Provide the [X, Y] coordinate of the cell's center where the given text is located.  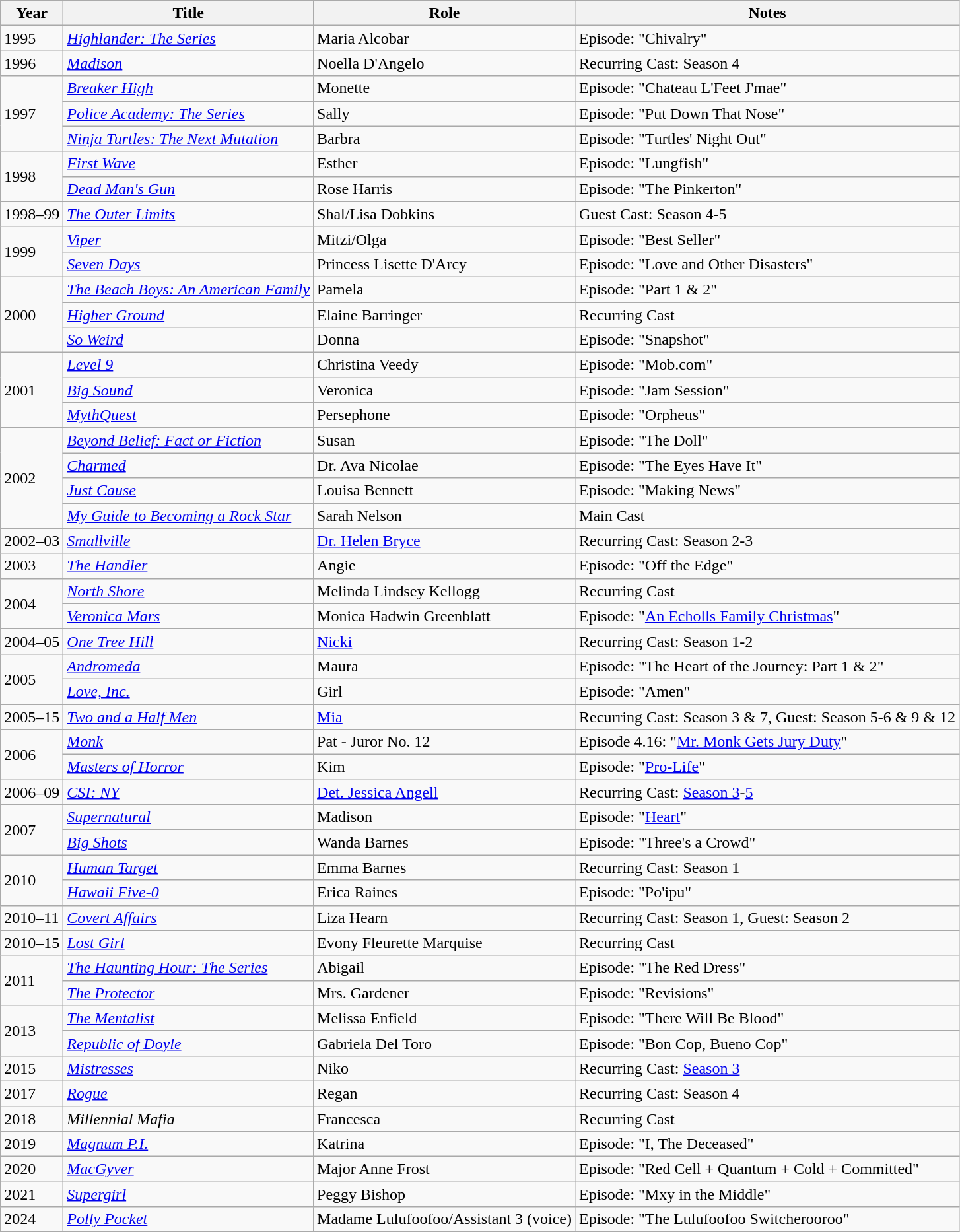
First Wave [189, 164]
1999 [32, 252]
Dead Man's Gun [189, 189]
2007 [32, 830]
Higher Ground [189, 315]
Episode: "Off the Edge" [767, 566]
2002 [32, 478]
Two and a Half Men [189, 716]
The Handler [189, 566]
Recurring Cast: Season 2-3 [767, 541]
Episode: "An Echolls Family Christmas" [767, 616]
Year [32, 13]
Episode: "Mxy in the Middle" [767, 1194]
Episode 4.16: "Mr. Monk Gets Jury Duty" [767, 742]
2010–15 [32, 943]
Covert Affairs [189, 918]
Nicki [445, 641]
Episode: "The Red Dress" [767, 968]
Abigail [445, 968]
Episode: "Three's a Crowd" [767, 842]
Elaine Barringer [445, 315]
Gabriela Del Toro [445, 1043]
Regan [445, 1093]
Pat - Juror No. 12 [445, 742]
Angie [445, 566]
Veronica Mars [189, 616]
2006–09 [32, 792]
Episode: "Best Seller" [767, 239]
Mistresses [189, 1068]
2006 [32, 755]
Melissa Enfield [445, 1018]
Hawaii Five-0 [189, 893]
Rose Harris [445, 189]
Shal/Lisa Dobkins [445, 214]
My Guide to Becoming a Rock Star [189, 516]
Breaker High [189, 88]
Noella D'Angelo [445, 63]
So Weird [189, 340]
1998–99 [32, 214]
CSI: NY [189, 792]
2002–03 [32, 541]
Liza Hearn [445, 918]
Big Shots [189, 842]
Smallville [189, 541]
Episode: "Chivalry" [767, 38]
Viper [189, 239]
Emma Barnes [445, 868]
Episode: "Chateau L'Feet J'mae" [767, 88]
Donna [445, 340]
Episode: "The Lulufoofoo Switcherooroo" [767, 1219]
Christina Veedy [445, 365]
Recurring Cast: Season 3 [767, 1068]
Human Target [189, 868]
Monk [189, 742]
2004–05 [32, 641]
Peggy Bishop [445, 1194]
Dr. Helen Bryce [445, 541]
Highlander: The Series [189, 38]
2001 [32, 390]
Rogue [189, 1093]
Notes [767, 13]
Episode: "Po'ipu" [767, 893]
Princess Lisette D'Arcy [445, 264]
2010 [32, 880]
The Haunting Hour: The Series [189, 968]
Episode: "The Pinkerton" [767, 189]
Episode: "Mob.com" [767, 365]
Andromeda [189, 666]
Level 9 [189, 365]
Recurring Cast: Season 1 [767, 868]
Episode: "Lungfish" [767, 164]
Dr. Ava Nicolae [445, 465]
Episode: "Part 1 & 2" [767, 289]
Episode: "There Will Be Blood" [767, 1018]
Supernatural [189, 817]
2003 [32, 566]
Episode: "Love and Other Disasters" [767, 264]
2015 [32, 1068]
Persephone [445, 415]
Episode: "Orpheus" [767, 415]
2020 [32, 1169]
2011 [32, 980]
MacGyver [189, 1169]
1995 [32, 38]
Episode: "Put Down That Nose" [767, 114]
Louisa Bennett [445, 491]
Mia [445, 716]
Recurring Cast: Season 3 & 7, Guest: Season 5-6 & 9 & 12 [767, 716]
Niko [445, 1068]
MythQuest [189, 415]
Mitzi/Olga [445, 239]
Maria Alcobar [445, 38]
Det. Jessica Angell [445, 792]
Katrina [445, 1144]
Susan [445, 440]
2019 [32, 1144]
Sarah Nelson [445, 516]
2000 [32, 314]
Just Cause [189, 491]
Episode: "The Doll" [767, 440]
2010–11 [32, 918]
Episode: "Turtles' Night Out" [767, 139]
Guest Cast: Season 4-5 [767, 214]
Barbra [445, 139]
2005–15 [32, 716]
Love, Inc. [189, 691]
Recurring Cast: Season 1-2 [767, 641]
1997 [32, 114]
Episode: "Jam Session" [767, 390]
Girl [445, 691]
Erica Raines [445, 893]
Veronica [445, 390]
2004 [32, 603]
Recurring Cast: Season 1, Guest: Season 2 [767, 918]
Charmed [189, 465]
The Mentalist [189, 1018]
Seven Days [189, 264]
2005 [32, 679]
Lost Girl [189, 943]
Polly Pocket [189, 1219]
Melinda Lindsey Kellogg [445, 591]
Role [445, 13]
Episode: "Making News" [767, 491]
1996 [32, 63]
Ninja Turtles: The Next Mutation [189, 139]
Episode: "Heart" [767, 817]
Magnum P.I. [189, 1144]
The Outer Limits [189, 214]
Recurring Cast: Season 3-5 [767, 792]
Mrs. Gardener [445, 993]
The Protector [189, 993]
Episode: "Red Cell + Quantum + Cold + Committed" [767, 1169]
2024 [32, 1219]
Major Anne Frost [445, 1169]
Episode: "I, The Deceased" [767, 1144]
Episode: "Pro-Life" [767, 767]
Madame Lulufoofoo/Assistant 3 (voice) [445, 1219]
Supergirl [189, 1194]
Big Sound [189, 390]
Maura [445, 666]
Pamela [445, 289]
Sally [445, 114]
Francesca [445, 1119]
Title [189, 13]
Esther [445, 164]
2018 [32, 1119]
Episode: "The Heart of the Journey: Part 1 & 2" [767, 666]
Republic of Doyle [189, 1043]
1998 [32, 176]
2017 [32, 1093]
Wanda Barnes [445, 842]
2013 [32, 1031]
Kim [445, 767]
Episode: "Bon Cop, Bueno Cop" [767, 1043]
Masters of Horror [189, 767]
Episode: "The Eyes Have It" [767, 465]
Beyond Belief: Fact or Fiction [189, 440]
2021 [32, 1194]
Monica Hadwin Greenblatt [445, 616]
Monette [445, 88]
Police Academy: The Series [189, 114]
Episode: "Snapshot" [767, 340]
North Shore [189, 591]
Episode: "Amen" [767, 691]
Evony Fleurette Marquise [445, 943]
Episode: "Revisions" [767, 993]
Millennial Mafia [189, 1119]
The Beach Boys: An American Family [189, 289]
Main Cast [767, 516]
One Tree Hill [189, 641]
